Return (X, Y) of the center of cell containing provided text 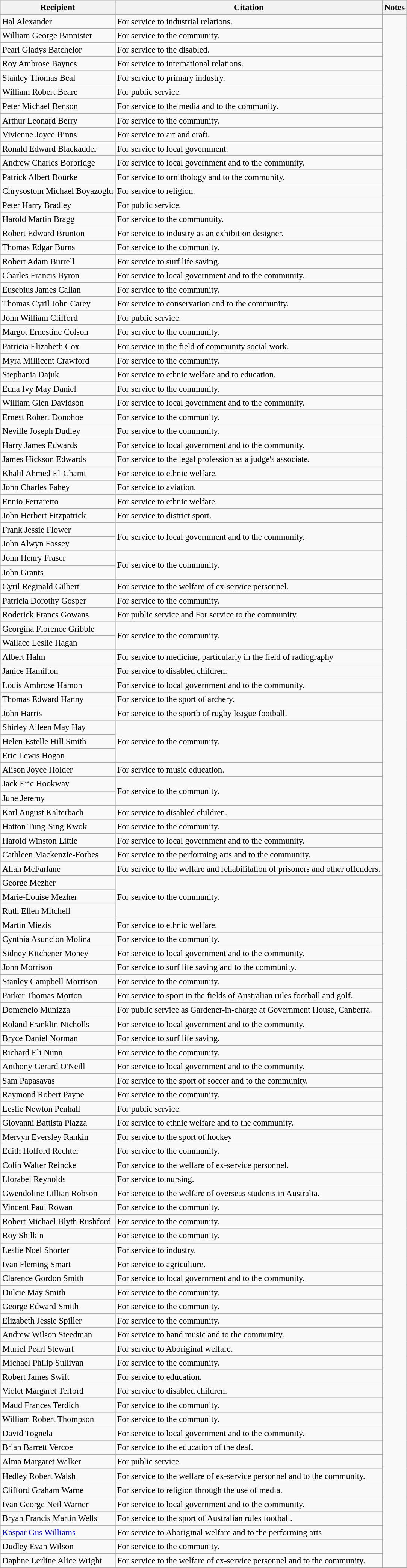
Ivan George Neil Warner (58, 1504)
For service to religion through the use of media. (249, 1490)
Clarence Gordon Smith (58, 1278)
Wallace Leslie Hagan (58, 643)
Sam Papasavas (58, 1081)
For service to the education of the deaf. (249, 1448)
Chrysostom Michael Boyazoglu (58, 191)
For service to the sport of hockey (249, 1137)
Ruth Ellen Mitchell (58, 911)
John Charles Fahey (58, 487)
Ivan Fleming Smart (58, 1264)
Ennio Ferraretto (58, 502)
John Henry Fraser (58, 558)
For service to music education. (249, 770)
Harry James Edwards (58, 445)
Roland Franklin Nicholls (58, 1024)
For service to sport in the fields of Australian rules football and golf. (249, 996)
For service to the sport of archery. (249, 699)
Colin Walter Reincke (58, 1165)
Muriel Pearl Stewart (58, 1349)
John Morrison (58, 967)
Recipient (58, 8)
Gwendoline Lillian Robson (58, 1194)
Patricia Elizabeth Cox (58, 346)
For service to the sportb of rugby league football. (249, 714)
Stephania Dajuk (58, 374)
For service to district sport. (249, 516)
Vincent Paul Rowan (58, 1207)
Vivienne Joyce Binns (58, 134)
For service to education. (249, 1377)
For service to the sport of soccer and to the community. (249, 1081)
Khalil Ahmed El-Chami (58, 474)
Eusebius James Callan (58, 290)
Thomas Edward Hanny (58, 699)
Citation (249, 8)
Clifford Graham Warne (58, 1490)
For service to the performing arts and to the community. (249, 855)
For service to industry. (249, 1250)
For service to aviation. (249, 487)
Myra Millicent Crawford (58, 361)
John Grants (58, 572)
Louis Ambrose Hamon (58, 685)
Domencio Munizza (58, 1010)
Raymond Robert Payne (58, 1095)
George Edward Smith (58, 1307)
For service to primary industry. (249, 78)
Anthony Gerard O'Neill (58, 1066)
Leslie Noel Shorter (58, 1250)
Charles Francis Byron (58, 276)
David Tognela (58, 1434)
Cynthia Asuncion Molina (58, 939)
Cathleen Mackenzie-Forbes (58, 855)
Stanley Campbell Morrison (58, 982)
For service to local government. (249, 149)
Robert James Swift (58, 1377)
For service to the legal profession as a judge's associate. (249, 459)
Bryce Daniel Norman (58, 1038)
Hedley Robert Walsh (58, 1476)
Janice Hamilton (58, 671)
June Jeremy (58, 798)
For service to religion. (249, 191)
Maud Frances Terdich (58, 1405)
John William Clifford (58, 318)
For service to art and craft. (249, 134)
For service to surf life saving and to the community. (249, 967)
Peter Harry Bradley (58, 205)
Thomas Cyril John Carey (58, 304)
For service to medicine, particularly in the field of radiography (249, 657)
Kaspar Gus Williams (58, 1532)
Shirley Aileen May Hay (58, 727)
Roderick Francs Gowans (58, 614)
For service to Aboriginal welfare. (249, 1349)
Edith Holford Rechter (58, 1151)
Robert Edward Brunton (58, 233)
For service to agriculture. (249, 1264)
Brian Barrett Vercoe (58, 1448)
Violet Margaret Telford (58, 1391)
For public service and For service to the community. (249, 614)
For public service as Gardener-in-charge at Government House, Canberra. (249, 1010)
Helen Estelle Hill Smith (58, 742)
For service to the welfare of overseas students in Australia. (249, 1194)
Ernest Robert Donohoe (58, 417)
Roy Shilkin (58, 1236)
Elizabeth Jessie Spiller (58, 1321)
Harold Martin Bragg (58, 219)
For service in the field of community social work. (249, 346)
For service to ethnic welfare and to education. (249, 374)
Frank Jessie Flower (58, 530)
Notes (395, 8)
Bryan Francis Martin Wells (58, 1518)
Stanley Thomas Beal (58, 78)
John Harris (58, 714)
Mervyn Eversley Rankin (58, 1137)
Jack Eric Hookway (58, 784)
Robert Adam Burrell (58, 262)
Dudley Evan Wilson (58, 1547)
Peter Michael Benson (58, 106)
Llorabel Reynolds (58, 1179)
Giovanni Battista Piazza (58, 1123)
Roy Ambrose Baynes (58, 64)
Martin Miezis (58, 925)
Georgina Florence Gribble (58, 629)
For service to the welfare and rehabilitation of prisoners and other offenders. (249, 869)
George Mezher (58, 883)
For service to Aboriginal welfare and to the performing arts (249, 1532)
Patricia Dorothy Gosper (58, 601)
Marie-Louise Mezher (58, 897)
Allan McFarlane (58, 869)
Michael Philip Sullivan (58, 1363)
William George Bannister (58, 36)
Dulcie May Smith (58, 1292)
Parker Thomas Morton (58, 996)
Karl August Kalterbach (58, 812)
Albert Halm (58, 657)
Daphne Lerline Alice Wright (58, 1560)
For service to the disabled. (249, 50)
Alison Joyce Holder (58, 770)
Hatton Tung-Sing Kwok (58, 826)
Eric Lewis Hogan (58, 756)
For service to international relations. (249, 64)
Margot Ernestine Colson (58, 332)
For service to conservation and to the community. (249, 304)
Richard Eli Nunn (58, 1052)
William Robert Beare (58, 92)
Andrew Charles Borbridge (58, 163)
Cyril Reginald Gilbert (58, 586)
Neville Joseph Dudley (58, 431)
For service to band music and to the community. (249, 1335)
For service to nursing. (249, 1179)
Arthur Leonard Berry (58, 121)
Ronald Edward Blackadder (58, 149)
Robert Michael Blyth Rushford (58, 1222)
John Herbert Fitzpatrick (58, 516)
William Glen Davidson (58, 403)
Andrew Wilson Steedman (58, 1335)
Alma Margaret Walker (58, 1462)
Edna Ivy May Daniel (58, 389)
For service to ornithology and to the community. (249, 177)
Leslie Newton Penhall (58, 1109)
Sidney Kitchener Money (58, 954)
Patrick Albert Bourke (58, 177)
For service to ethnic welfare and to the community. (249, 1123)
For service to the media and to the community. (249, 106)
James Hickson Edwards (58, 459)
Hal Alexander (58, 22)
For service to the communuity. (249, 219)
For service to industrial relations. (249, 22)
Harold Winston Little (58, 841)
For service to the sport of Australian rules football. (249, 1518)
For service to industry as an exhibition designer. (249, 233)
John Alwyn Fossey (58, 544)
Pearl Gladys Batchelor (58, 50)
Thomas Edgar Burns (58, 247)
William Robert Thompson (58, 1419)
